Identify which cell holds the provided text, then report its [X, Y] central coordinate. 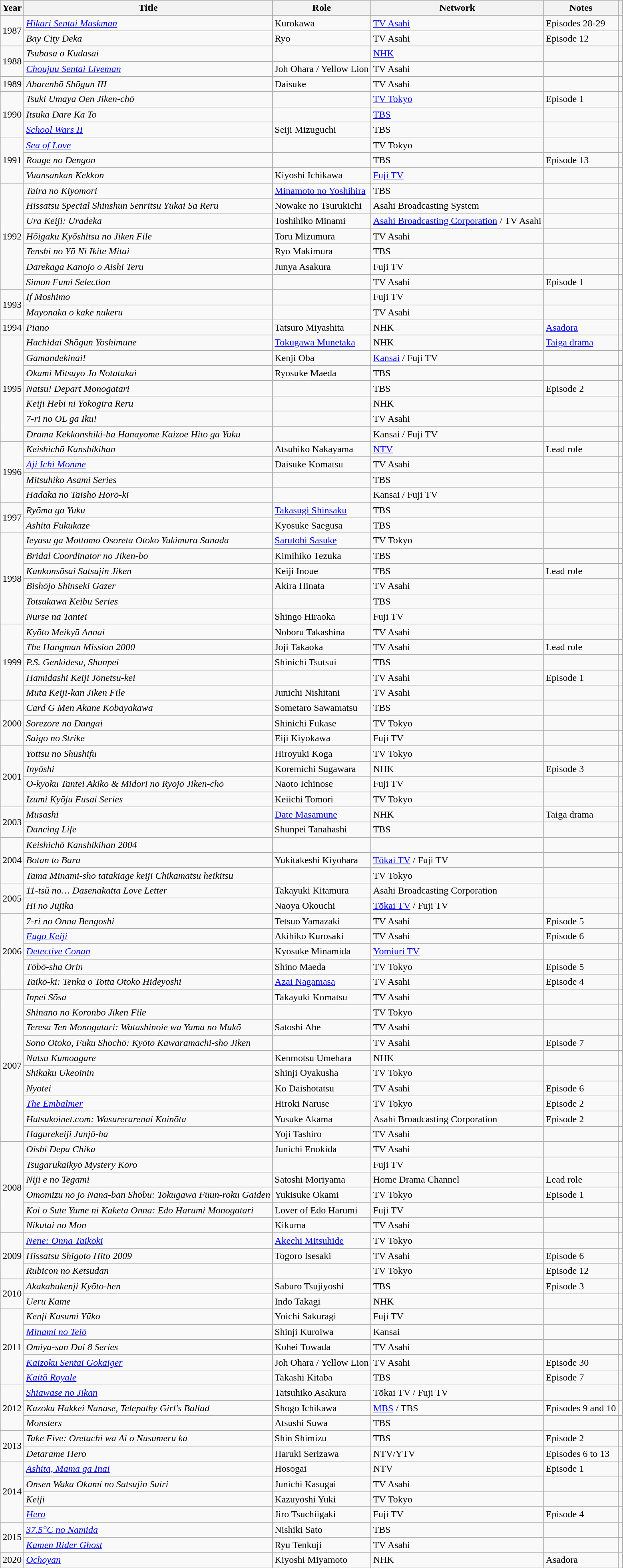
1991 [12, 160]
Tatsuro Miyashita [322, 327]
Haruki Serizawa [322, 1454]
Teresa Ten Monogatari: Watashinoie wa Yama no Mukō [148, 1027]
The Hangman Mission 2000 [148, 647]
1993 [12, 305]
Kaitō Royale [148, 1377]
School Wars II [148, 130]
Nurse na Tantei [148, 616]
Kimihiko Tezuka [322, 556]
Role [322, 8]
Nene: Onna Taikōki [148, 1241]
Kikuma [322, 1225]
Yoichi Sakuragi [322, 1317]
Abarenbō Shōgun III [148, 84]
7-ri no OL ga Iku! [148, 419]
NTV/YTV [457, 1454]
Episode 13 [581, 160]
2013 [12, 1446]
Ko Daishotatsu [322, 1088]
Tenshi no Yō Ni Ikite Mitai [148, 251]
Nowake no Tsurukichi [322, 206]
Taira no Kiyomori [148, 191]
Yoji Tashiro [322, 1134]
Izumi Kyōju Fusai Series [148, 799]
37.5°C no Namida [148, 1530]
Noboru Takashina [322, 632]
Kaizoku Sentai Gokaiger [148, 1362]
Ryo [322, 38]
Junichi Kasugai [322, 1484]
2003 [12, 822]
Natsu Kumoagare [148, 1058]
Mayonaka o kake nukeru [148, 312]
Keiji [148, 1499]
2001 [12, 776]
Atsuhiko Nakayama [322, 449]
Minami no Teiō [148, 1332]
Taikō-ki: Tenka o Totta Otoko Hideyoshi [148, 982]
Bay City Deka [148, 38]
Choujuu Sentai Liveman [148, 69]
2012 [12, 1408]
Ashita, Mama ga Inai [148, 1469]
Tsugarukaikyō Mystery Kōro [148, 1165]
Shiawase no Jikan [148, 1392]
2020 [12, 1560]
Totsukawa Keibu Series [148, 601]
Okami Mitsuyo Jo Notatakai [148, 373]
Home Drama Channel [457, 1180]
Shogo Ichikawa [322, 1408]
Ryosuke Maeda [322, 373]
Episodes 9 and 10 [581, 1408]
Kyōto Meikyū Annai [148, 632]
Aji Ichi Monme [148, 465]
Kansai [457, 1332]
Tsuki Umaya Oen Jiken-chō [148, 99]
Yomiuri TV [457, 952]
Botan to Bara [148, 860]
Hiroyuki Koga [322, 754]
Gamandekinai! [148, 358]
Kenji Oba [322, 358]
Satoshi Moriyama [322, 1180]
Atsushi Suwa [322, 1423]
Sometaro Sawamatsu [322, 708]
Sono Otoko, Fuku Shochō: Kyōto Kawaramachi-sho Jiken [148, 1043]
Asahi Broadcasting Corporation / TV Asahi [457, 221]
Toru Mizumura [322, 236]
Hi no Jūjika [148, 906]
Takayuki Kitamura [322, 890]
1989 [12, 84]
Satoshi Abe [322, 1027]
Hadaka no Taishō Hōrō-ki [148, 495]
1998 [12, 579]
Tama Minami-sho tatakiage keiji Chikamatsu heikitsu [148, 875]
Kamen Rider Ghost [148, 1545]
Daisuke [322, 84]
Nyotei [148, 1088]
Dancing Life [148, 830]
Akihiko Kurosaki [322, 936]
Ryōma ga Yuku [148, 510]
Take Five: Oretachi wa Ai o Nusumeru ka [148, 1438]
Date Masamune [322, 814]
Takasugi Shinsaku [322, 510]
Yottsu no Shūshifu [148, 754]
Junya Asakura [322, 267]
Hosogai [322, 1469]
Tsubasa o Kudasai [148, 54]
The Embalmer [148, 1103]
1990 [12, 114]
Lover of Edo Harumi [322, 1210]
Shingo Hiraoka [322, 616]
2009 [12, 1256]
Detarame Hero [148, 1454]
Ura Keiji: Uradeka [148, 221]
Yukitakeshi Kiyohara [322, 860]
Naoto Ichinose [322, 784]
Ryu Tenkuji [322, 1545]
P.S. Genkidesu, Shunpei [148, 662]
Shino Maeda [322, 967]
Yukisuke Okami [322, 1195]
Sea of Love [148, 145]
Muta Keiji-kan Jiken File [148, 693]
Tōbō-sha Orin [148, 967]
Akira Hinata [322, 586]
Onsen Waka Okami no Satsujin Suiri [148, 1484]
Inyōshi [148, 769]
Koremichi Sugawara [322, 769]
Natsu! Depart Monogatari [148, 388]
Naoya Okouchi [322, 906]
Tetsuo Yamazaki [322, 921]
2007 [12, 1066]
Akakabukenji Kyōto-hen [148, 1286]
Network [457, 8]
Akechi Mitsuhide [322, 1241]
2000 [12, 723]
Shikaku Ukeoinin [148, 1073]
Musashi [148, 814]
Episodes 28-29 [581, 23]
Episode 30 [581, 1362]
Kohei Towada [322, 1347]
Ryo Makimura [322, 251]
Tokugawa Munetaka [322, 343]
11-tsū no… Dasenakatta Love Letter [148, 890]
Year [12, 8]
2004 [12, 860]
Keiji Inoue [322, 571]
Hagurekeiji Junjō-ha [148, 1134]
Seiji Mizuguchi [322, 130]
Toshihiko Minami [322, 221]
Hikari Sentai Maskman [148, 23]
Asahi Broadcasting System [457, 206]
Saigo no Strike [148, 738]
1987 [12, 31]
Junichi Nishitani [322, 693]
1997 [12, 518]
Junichi Enokida [322, 1149]
Inpei Sōsa [148, 997]
Takayuki Komatsu [322, 997]
Niji e no Tegami [148, 1180]
1994 [12, 327]
1995 [12, 388]
Kenmotsu Umehara [322, 1058]
Daisuke Komatsu [322, 465]
Hachidai Shōgun Yoshimune [148, 343]
2005 [12, 898]
MBS / TBS [457, 1408]
Takashi Kitaba [322, 1377]
Togoro Isesaki [322, 1256]
Shinji Kuroiwa [322, 1332]
Vuansankan Kekkon [148, 175]
2015 [12, 1537]
Kenji Kasumi Yūko [148, 1317]
Ochoyan [148, 1560]
Darekaga Kanojo o Aishi Teru [148, 267]
Sorezore no Dangai [148, 723]
Eiji Kiyokawa [322, 738]
Hiroki Naruse [322, 1103]
Hatsukoinet.com: Wasurerarenai Koinōta [148, 1119]
Detective Conan [148, 952]
Nishiki Sato [322, 1530]
Shinichi Fukase [322, 723]
Shinichi Tsutsui [322, 662]
Kyosuke Saegusa [322, 525]
Itsuka Dare Ka To [148, 114]
Keiichi Tomori [322, 799]
2011 [12, 1347]
Fugo Keiji [148, 936]
Bishōjo Shinseki Gazer [148, 586]
Kyōsuke Minamida [322, 952]
Azai Nagamasa [322, 982]
Drama Kekkonshiki-ba Hanayome Kaizoe Hito ga Yuku [148, 434]
Shin Shimizu [322, 1438]
Monsters [148, 1423]
Hissatsu Shigoto Hito 2009 [148, 1256]
Mitsuhiko Asami Series [148, 480]
Shunpei Tanahashi [322, 830]
2008 [12, 1187]
Kazoku Hakkei Nanase, Telepathy Girl's Ballad [148, 1408]
Yusuke Akama [322, 1119]
Kazuyoshi Yuki [322, 1499]
2010 [12, 1294]
Kiyoshi Ichikawa [322, 175]
O-kyoku Tantei Akiko & Midori no Ryojō Jiken-chō [148, 784]
Bridal Coordinator no Jiken-bo [148, 556]
Shinji Oyakusha [322, 1073]
Rouge no Dengon [148, 160]
1996 [12, 472]
Kiyoshi Miyamoto [322, 1560]
Keishichō Kanshikihan [148, 449]
Rubicon no Ketsudan [148, 1271]
Omomizu no jo Nana-ban Shōbu: Tokugawa Fūun-roku Gaiden [148, 1195]
Card G Men Akane Kobayakawa [148, 708]
Shinano no Koronbo Jiken File [148, 1012]
Hissatsu Special Shinshun Senritsu Yūkai Sa Reru [148, 206]
Indo Takagi [322, 1301]
Ieyasu ga Mottomo Osoreta Otoko Yukimura Sanada [148, 541]
Jiro Tsuchiigaki [322, 1514]
Minamoto no Yoshihira [322, 191]
Hero [148, 1514]
Nikutai no Mon [148, 1225]
2014 [12, 1492]
1992 [12, 236]
Hamidashi Keiji Jōnetsu-kei [148, 678]
2006 [12, 951]
1988 [12, 61]
Omiya-san Dai 8 Series [148, 1347]
Kurokawa [322, 23]
Ueru Kame [148, 1301]
If Moshimo [148, 297]
1999 [12, 662]
Episodes 6 to 13 [581, 1454]
Kankonsōsai Satsujin Jiken [148, 571]
Hōigaku Kyōshitsu no Jiken File [148, 236]
Saburo Tsujiyoshi [322, 1286]
Notes [581, 8]
Ashita Fukukaze [148, 525]
Sarutobi Sasuke [322, 541]
Keishichō Kanshikihan 2004 [148, 845]
Oishī Depa Chika [148, 1149]
Tatsuhiko Asakura [322, 1392]
Joji Takaoka [322, 647]
Title [148, 8]
Piano [148, 327]
7-ri no Onna Bengoshi [148, 921]
Keiji Hebi ni Yokogira Reru [148, 403]
Koi o Sute Yume ni Kaketa Onna: Edo Harumi Monogatari [148, 1210]
Simon Fumi Selection [148, 282]
